Scan for the cell matching the given text and deliver its [X, Y] coordinate at center. 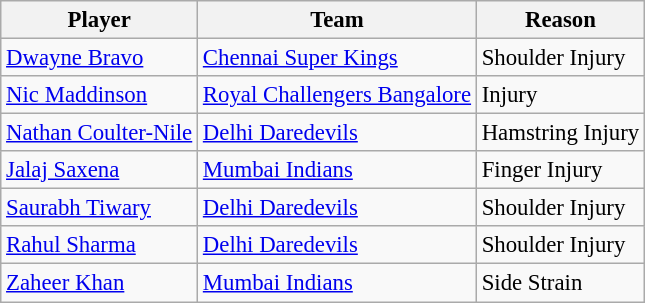
Player [100, 20]
Injury [560, 95]
Jalaj Saxena [100, 170]
Team [338, 20]
Chennai Super Kings [338, 58]
Reason [560, 20]
Nathan Coulter-Nile [100, 133]
Saurabh Tiwary [100, 208]
Dwayne Bravo [100, 58]
Side Strain [560, 283]
Nic Maddinson [100, 95]
Rahul Sharma [100, 245]
Royal Challengers Bangalore [338, 95]
Hamstring Injury [560, 133]
Zaheer Khan [100, 283]
Finger Injury [560, 170]
